For the text-containing cell, return its midpoint in (x, y) coordinate format. 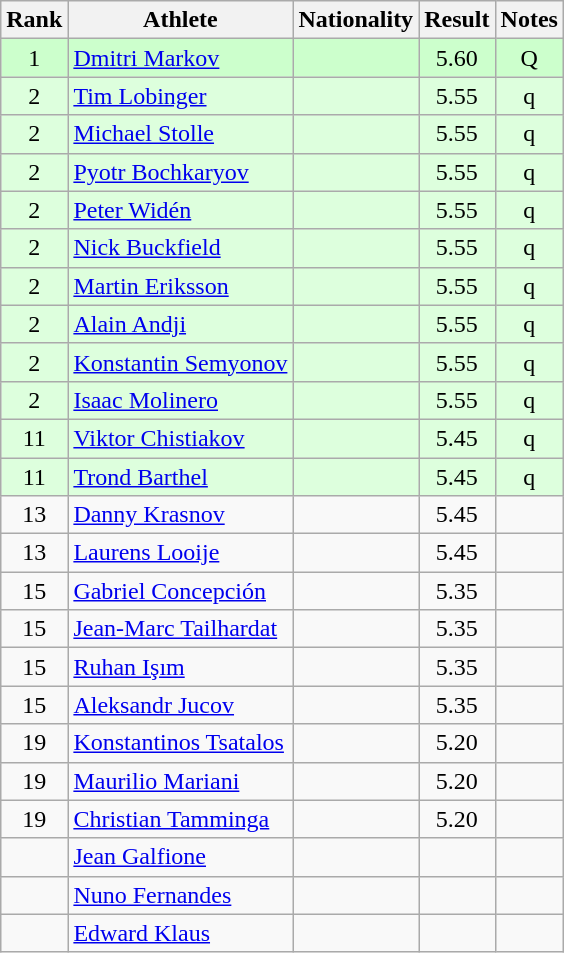
Konstantin Semyonov (180, 362)
Martin Eriksson (180, 286)
Jean-Marc Tailhardat (180, 629)
Ruhan Işım (180, 667)
Tim Lobinger (180, 96)
1 (34, 58)
Rank (34, 20)
Gabriel Concepción (180, 591)
Result (457, 20)
5.60 (457, 58)
Q (529, 58)
Jean Galfione (180, 857)
Isaac Molinero (180, 400)
Peter Widén (180, 210)
Michael Stolle (180, 134)
Konstantinos Tsatalos (180, 743)
Aleksandr Jucov (180, 705)
Athlete (180, 20)
Laurens Looije (180, 553)
Nuno Fernandes (180, 895)
Danny Krasnov (180, 515)
Notes (529, 20)
Edward Klaus (180, 933)
Christian Tamminga (180, 819)
Dmitri Markov (180, 58)
Nick Buckfield (180, 248)
Maurilio Mariani (180, 781)
Nationality (356, 20)
Trond Barthel (180, 477)
Alain Andji (180, 324)
Viktor Chistiakov (180, 438)
Pyotr Bochkaryov (180, 172)
